Provide the [X, Y] coordinate of the cell's center where the given text is located.  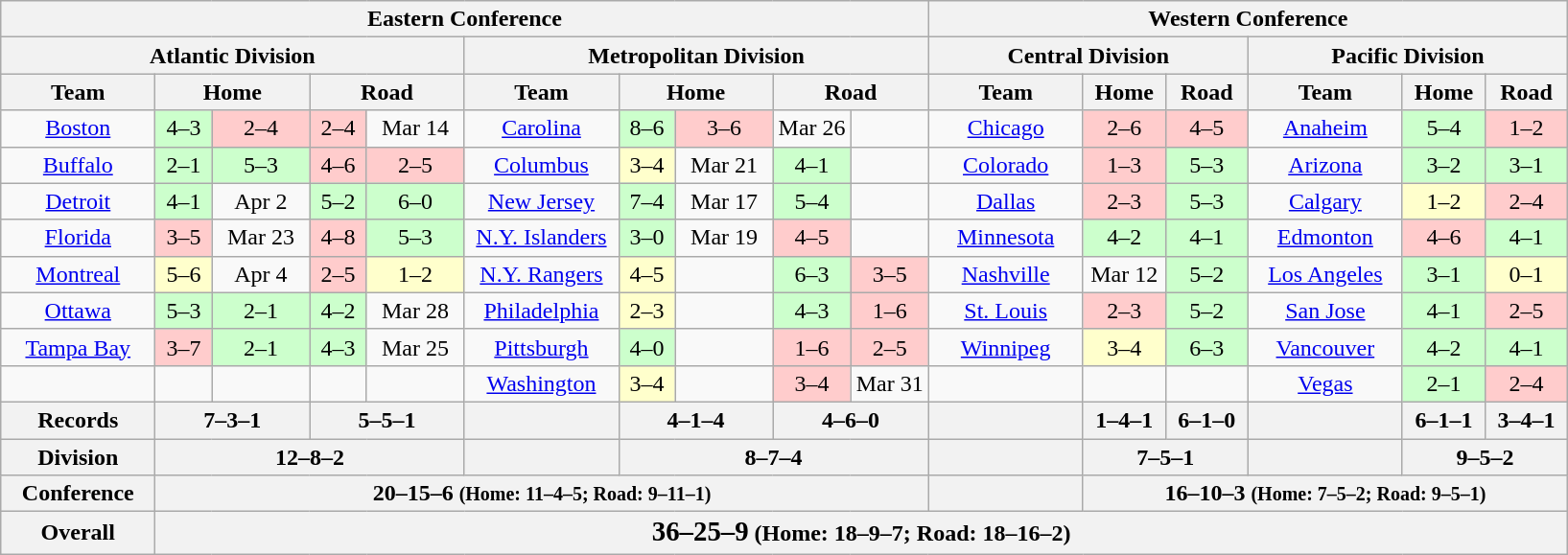
3–6 [724, 128]
6–0 [415, 201]
Apr 2 [261, 201]
Chicago [1005, 128]
Ottawa [79, 311]
3–7 [184, 347]
San Jose [1325, 311]
5–5–1 [387, 420]
Records [79, 420]
Calgary [1325, 201]
Carolina [541, 128]
6–1–1 [1443, 420]
Arizona [1325, 165]
36–25–9 (Home: 18–9–7; Road: 18–16–2) [861, 533]
Pittsburgh [541, 347]
16–10–3 (Home: 7–5–2; Road: 9–5–1) [1325, 494]
Mar 19 [724, 238]
Eastern Conference [464, 19]
Mar 23 [261, 238]
4–1–4 [696, 420]
4–6–0 [851, 420]
Detroit [79, 201]
Edmonton [1325, 238]
20–15–6 (Home: 11–4–5; Road: 9–11–1) [542, 494]
Buffalo [79, 165]
Overall [79, 533]
Columbus [541, 165]
Tampa Bay [79, 347]
Vegas [1325, 383]
Pacific Division [1408, 56]
1–3 [1124, 165]
Mar 14 [415, 128]
Nashville [1005, 274]
3–0 [646, 238]
Minnesota [1005, 238]
Boston [79, 128]
9–5–2 [1485, 457]
Atlantic Division [232, 56]
Florida [79, 238]
Vancouver [1325, 347]
7–3–1 [232, 420]
8–7–4 [773, 457]
12–8–2 [310, 457]
Winnipeg [1005, 347]
Philadelphia [541, 311]
8–6 [646, 128]
Mar 28 [415, 311]
Montreal [79, 274]
Mar 21 [724, 165]
Los Angeles [1325, 274]
Washington [541, 383]
2–6 [1124, 128]
Anaheim [1325, 128]
Colorado [1005, 165]
7–5–1 [1165, 457]
Mar 25 [415, 347]
Mar 26 [811, 128]
5–6 [184, 274]
Mar 17 [724, 201]
Metropolitan Division [696, 56]
Mar 12 [1124, 274]
N.Y. Islanders [541, 238]
Dallas [1005, 201]
6–1–0 [1206, 420]
3–2 [1443, 165]
Apr 4 [261, 274]
4–0 [646, 347]
Western Conference [1248, 19]
1–4–1 [1124, 420]
N.Y. Rangers [541, 274]
7–4 [646, 201]
4–8 [338, 238]
New Jersey [541, 201]
3–4–1 [1526, 420]
0–1 [1526, 274]
Mar 31 [890, 383]
Conference [79, 494]
Division [79, 457]
St. Louis [1005, 311]
Central Division [1088, 56]
